From the cell containing the given text, extract its center point as (x, y) coordinate. 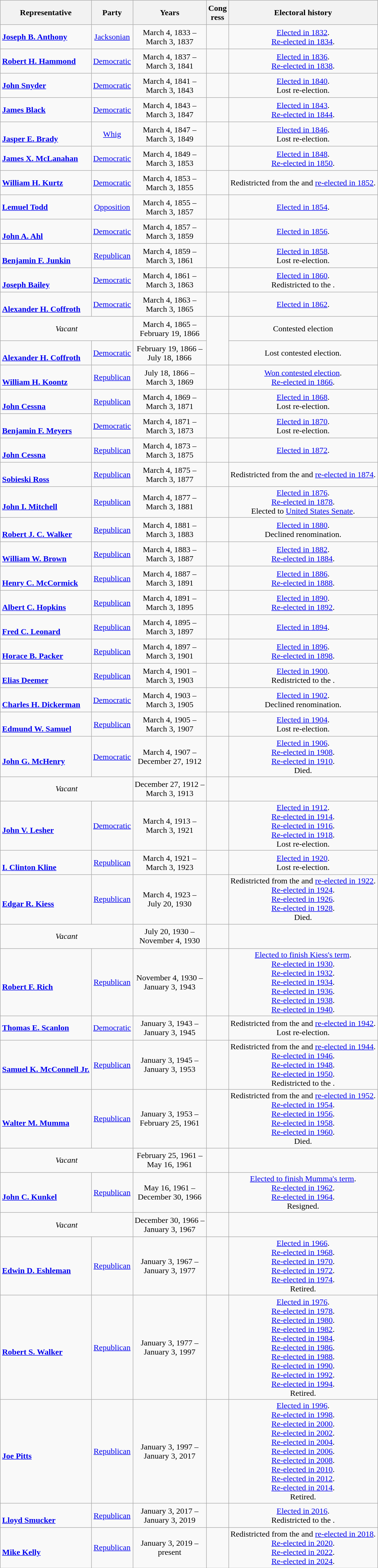
March 4, 1843 –March 3, 1847 (170, 110)
Robert F. Rich (46, 982)
March 4, 1895 –March 3, 1897 (170, 627)
Elected in 1868.Lost re-election. (303, 402)
Joseph Bailey (46, 280)
March 4, 1849 –March 3, 1853 (170, 158)
March 4, 1847 –March 3, 1849 (170, 134)
March 4, 1861 –March 3, 1863 (170, 280)
Robert J. C. Walker (46, 530)
Elected in 1860.Redistricted to the . (303, 280)
Redistricted from the and re-elected in 2018.Re-elected in 2020.Re-elected in 2022.Re-elected in 2024. (303, 1547)
Joseph B. Anthony (46, 37)
Fred C. Leonard (46, 627)
Elected in 1906.Re-elected in 1908.Re-elected in 1910.Died. (303, 756)
Redistricted from the and re-elected in 1852. (303, 183)
March 4, 1921 –March 3, 1923 (170, 863)
Lost contested election. (303, 353)
March 4, 1857 –March 3, 1859 (170, 231)
James X. McLanahan (46, 158)
Benjamin F. Junkin (46, 256)
William H. Koontz (46, 377)
Robert H. Hammond (46, 61)
Elected in 1832.Re-elected in 1834. (303, 37)
John V. Lesher (46, 826)
January 3, 1997 –January 3, 2017 (170, 1451)
Elected in 1876.Re-elected in 1878.Elected to United States Senate. (303, 502)
March 4, 1913 –March 3, 1921 (170, 826)
Opposition (112, 207)
March 4, 1875 –March 3, 1877 (170, 474)
March 4, 1853 –March 3, 1855 (170, 183)
Redistricted from the and re-elected in 1874. (303, 474)
January 3, 1943 –January 3, 1945 (170, 1028)
Elected in 1843.Re-elected in 1844. (303, 110)
March 4, 1877 –March 3, 1881 (170, 502)
Mike Kelly (46, 1547)
Elected in 1904.Lost re-election. (303, 724)
Elected in 1902.Declined renomination. (303, 700)
March 4, 1901 –March 3, 1903 (170, 676)
March 4, 1887 –March 3, 1891 (170, 579)
Edwin D. Eshleman (46, 1266)
Elected in 1912.Re-elected in 1914.Re-elected in 1916.Re-elected in 1918.Lost re-election. (303, 826)
March 4, 1833 –March 3, 1837 (170, 37)
John C. Kunkel (46, 1192)
Elected to finish Kiess's term.Re-elected in 1930.Re-elected in 1932.Re-elected in 1934.Re-elected in 1936.Re-elected in 1938.Re-elected in 1940. (303, 982)
I. Clinton Kline (46, 863)
January 3, 1953 –February 25, 1961 (170, 1119)
Elected in 2016.Redistricted to the . (303, 1515)
March 4, 1873 –March 3, 1875 (170, 450)
January 3, 1945 –January 3, 1953 (170, 1065)
Charles H. Dickerman (46, 700)
January 3, 2017 –January 3, 2019 (170, 1515)
Samuel K. McConnell Jr. (46, 1065)
Elected in 1890.Re-elected in 1892. (303, 603)
March 4, 1865 –February 19, 1866 (170, 329)
Elected in 1894. (303, 627)
March 4, 1859 –March 3, 1861 (170, 256)
Elected in 1840.Lost re-election. (303, 85)
Elected in 1880.Declined renomination. (303, 530)
Jacksonian (112, 37)
Lloyd Smucker (46, 1515)
Elected in 1836.Re-elected in 1838. (303, 61)
Edgar R. Kiess (46, 899)
March 4, 1891 –March 3, 1895 (170, 603)
Years (170, 12)
Redistricted from the and re-elected in 1922.Re-elected in 1924.Re-elected in 1926.Re-elected in 1928.Died. (303, 899)
March 4, 1903 –March 3, 1905 (170, 700)
March 4, 1907 –December 27, 1912 (170, 756)
March 4, 1905 –March 3, 1907 (170, 724)
Elected in 1846.Lost re-election. (303, 134)
Edmund W. Samuel (46, 724)
William H. Kurtz (46, 183)
July 20, 1930 –November 4, 1930 (170, 936)
Jasper E. Brady (46, 134)
Elected in 1848.Re-elected in 1850. (303, 158)
March 4, 1841 –March 3, 1843 (170, 85)
James Black (46, 110)
Elected in 1966.Re-elected in 1968.Re-elected in 1970.Re-elected in 1972.Re-elected in 1974.Retired. (303, 1266)
February 25, 1961 –May 16, 1961 (170, 1160)
Elected in 1870.Lost re-election. (303, 426)
Elected in 1900.Redistricted to the . (303, 676)
Congress (218, 12)
Thomas E. Scanlon (46, 1028)
March 4, 1871 –March 3, 1873 (170, 426)
November 4, 1930 –January 3, 1943 (170, 982)
Representative (46, 12)
William W. Brown (46, 554)
July 18, 1866 –March 3, 1869 (170, 377)
May 16, 1961 –December 30, 1966 (170, 1192)
Albert C. Hopkins (46, 603)
Elected in 1920.Lost re-election. (303, 863)
John I. Mitchell (46, 502)
John G. McHenry (46, 756)
Elected in 1858.Lost re-election. (303, 256)
Elected in 1882.Re-elected in 1884. (303, 554)
Benjamin F. Meyers (46, 426)
Elected in 1862. (303, 304)
Elected in 1854. (303, 207)
Horace B. Packer (46, 651)
Walter M. Mumma (46, 1119)
January 3, 1967 –January 3, 1977 (170, 1266)
March 4, 1869 –March 3, 1871 (170, 402)
December 27, 1912 –March 3, 1913 (170, 789)
Elected in 1856. (303, 231)
Redistricted from the and re-elected in 1942.Lost re-election. (303, 1028)
John Snyder (46, 85)
Sobieski Ross (46, 474)
January 3, 2019 –present (170, 1547)
March 4, 1897 –March 3, 1901 (170, 651)
March 4, 1883 –March 3, 1887 (170, 554)
Elected to finish Mumma's term.Re-elected in 1962.Re-elected in 1964.Resigned. (303, 1192)
Contested election (303, 329)
John A. Ahl (46, 231)
Party (112, 12)
March 4, 1863 –March 3, 1865 (170, 304)
January 3, 1977 –January 3, 1997 (170, 1347)
Henry C. McCormick (46, 579)
Redistricted from the and re-elected in 1944.Re-elected in 1946.Re-elected in 1948.Re-elected in 1950.Redistricted to the . (303, 1065)
March 4, 1855 –March 3, 1857 (170, 207)
Elected in 1872. (303, 450)
Elected in 1896.Re-elected in 1898. (303, 651)
Robert S. Walker (46, 1347)
February 19, 1866 –July 18, 1866 (170, 353)
December 30, 1966 –January 3, 1967 (170, 1225)
Lemuel Todd (46, 207)
Whig (112, 134)
Redistricted from the and re-elected in 1952.Re-elected in 1954.Re-elected in 1956.Re-elected in 1958.Re-elected in 1960.Died. (303, 1119)
Won contested election.Re-elected in 1866. (303, 377)
Elias Deemer (46, 676)
March 4, 1923 –July 20, 1930 (170, 899)
March 4, 1837 –March 3, 1841 (170, 61)
Elected in 1886.Re-elected in 1888. (303, 579)
Joe Pitts (46, 1451)
March 4, 1881 –March 3, 1883 (170, 530)
Electoral history (303, 12)
